Detect which cell encompasses the target text, then output its (X, Y) center coordinate. 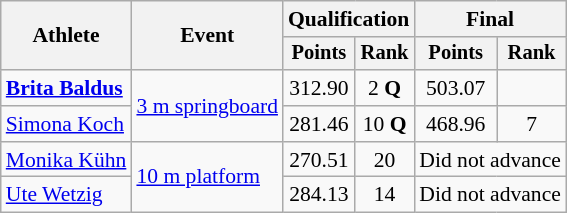
3 m springboard (207, 106)
284.13 (319, 195)
Brita Baldus (66, 88)
281.46 (319, 124)
Simona Koch (66, 124)
10 Q (385, 124)
Athlete (66, 36)
2 Q (385, 88)
14 (385, 195)
Qualification (348, 19)
Ute Wetzig (66, 195)
20 (385, 160)
270.51 (319, 160)
Final (490, 19)
468.96 (456, 124)
503.07 (456, 88)
10 m platform (207, 178)
7 (532, 124)
Event (207, 36)
312.90 (319, 88)
Monika Kühn (66, 160)
